From the cell containing the given text, extract its center point as (x, y) coordinate. 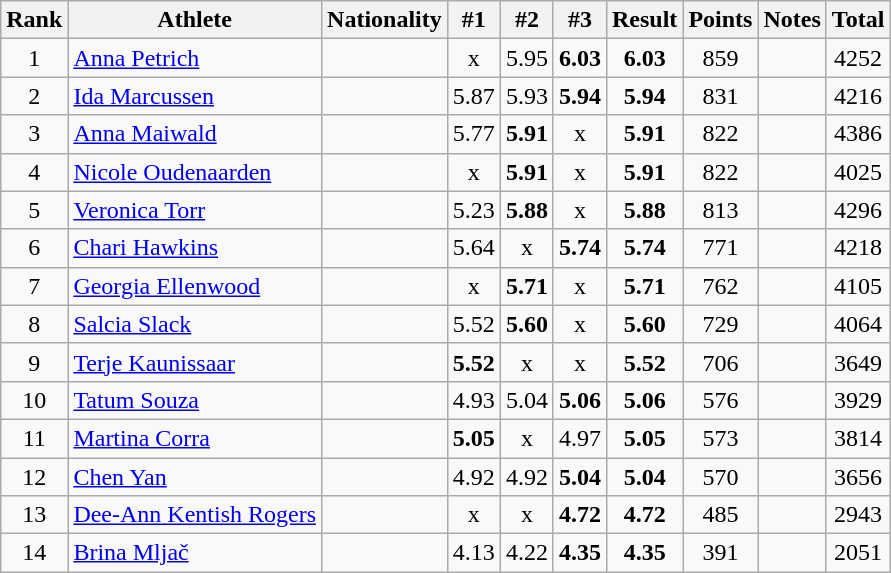
Points (720, 20)
Nicole Oudenaarden (195, 172)
771 (720, 248)
#3 (580, 20)
4105 (858, 286)
859 (720, 58)
Chen Yan (195, 477)
2943 (858, 515)
4.22 (526, 553)
Anna Petrich (195, 58)
1 (34, 58)
14 (34, 553)
2 (34, 96)
573 (720, 438)
Result (644, 20)
Terje Kaunissaar (195, 362)
#2 (526, 20)
5.87 (474, 96)
3649 (858, 362)
813 (720, 210)
Athlete (195, 20)
13 (34, 515)
12 (34, 477)
Dee-Ann Kentish Rogers (195, 515)
485 (720, 515)
762 (720, 286)
Georgia Ellenwood (195, 286)
5.93 (526, 96)
Martina Corra (195, 438)
6 (34, 248)
5.64 (474, 248)
8 (34, 324)
5.77 (474, 134)
Notes (792, 20)
5 (34, 210)
Total (858, 20)
729 (720, 324)
5.23 (474, 210)
4.93 (474, 400)
#1 (474, 20)
Veronica Torr (195, 210)
Ida Marcussen (195, 96)
4.13 (474, 553)
10 (34, 400)
4 (34, 172)
570 (720, 477)
7 (34, 286)
3929 (858, 400)
391 (720, 553)
Nationality (385, 20)
2051 (858, 553)
3814 (858, 438)
Tatum Souza (195, 400)
706 (720, 362)
9 (34, 362)
4218 (858, 248)
Brina Mljač (195, 553)
Anna Maiwald (195, 134)
4252 (858, 58)
831 (720, 96)
576 (720, 400)
3 (34, 134)
4386 (858, 134)
4064 (858, 324)
Rank (34, 20)
4025 (858, 172)
4.97 (580, 438)
4216 (858, 96)
Chari Hawkins (195, 248)
11 (34, 438)
Salcia Slack (195, 324)
5.95 (526, 58)
4296 (858, 210)
3656 (858, 477)
